For the text-containing cell, return its midpoint in [X, Y] coordinate format. 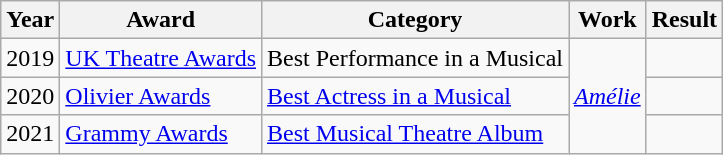
2019 [30, 58]
2020 [30, 96]
2021 [30, 134]
Category [416, 20]
Best Actress in a Musical [416, 96]
Work [607, 20]
Grammy Awards [161, 134]
Best Performance in a Musical [416, 58]
Result [684, 20]
Amélie [607, 96]
Year [30, 20]
Best Musical Theatre Album [416, 134]
Award [161, 20]
UK Theatre Awards [161, 58]
Olivier Awards [161, 96]
